Identify which cell holds the provided text, then report its (x, y) central coordinate. 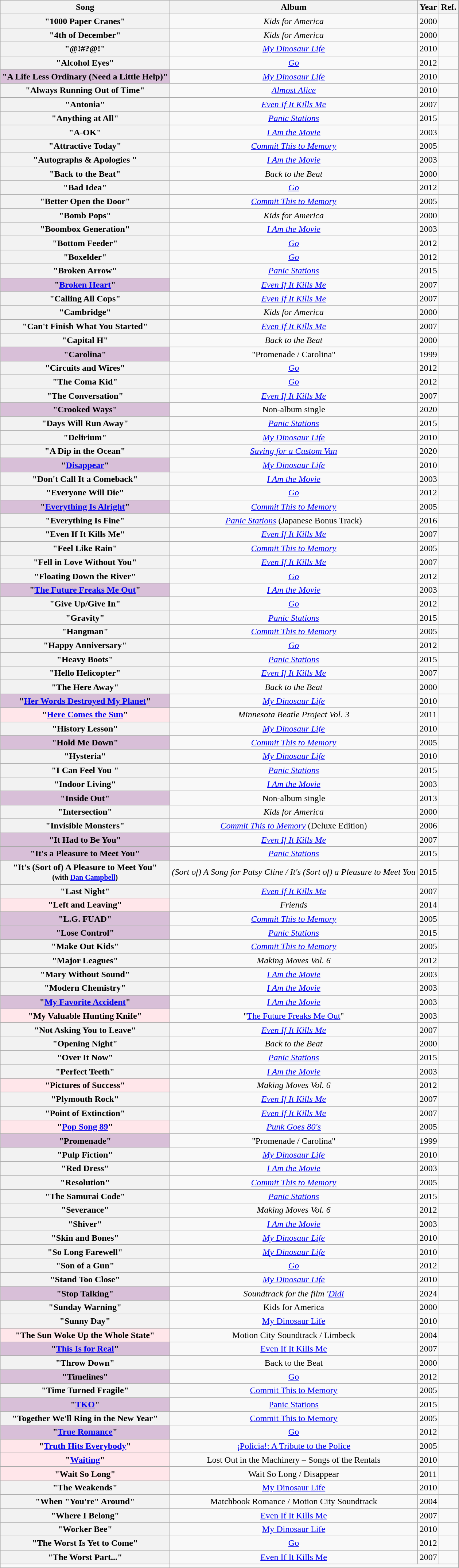
"Inside Out" (85, 798)
"Better Open the Door" (85, 202)
"Waiting" (85, 1460)
"1000 Paper Cranes" (85, 21)
"It's a Pleasure to Meet You" (85, 854)
"Crooked Ways" (85, 410)
2024 (428, 1294)
"Left and Leaving" (85, 905)
"@!#?@!" (85, 49)
"Back to the Beat" (85, 174)
"Make Out Kids" (85, 947)
"Carolina" (85, 354)
"Major Leagues" (85, 960)
"Invisible Monsters" (85, 826)
"Together We'll Ring in the New Year" (85, 1418)
¡Policia!: A Tribute to the Police (294, 1446)
"Shiver" (85, 1224)
Year (428, 7)
"Disappear" (85, 465)
"Capital H" (85, 340)
"It Had to Be You" (85, 839)
"Sunny Day" (85, 1321)
Saving for a Custom Van (294, 451)
Minnesota Beatle Project Vol. 3 (294, 715)
"Red Dress" (85, 1169)
"Skin and Bones" (85, 1238)
"The Coma Kid" (85, 382)
"My Valuable Hunting Knife" (85, 1016)
"Time Turned Fragile" (85, 1390)
"Her Words Destroyed My Planet" (85, 701)
"L.G. FUAD" (85, 919)
Song (85, 7)
"The Worst Part..." (85, 1557)
"Timelines" (85, 1377)
"Cambridge" (85, 312)
"This Is for Real" (85, 1349)
"Gravity" (85, 618)
"Over It Now" (85, 1057)
"Resolution" (85, 1182)
"Heavy Boots" (85, 659)
"Hysteria" (85, 756)
"The Samurai Code" (85, 1196)
"The Worst Is Yet to Come" (85, 1543)
"Opening Night" (85, 1044)
"It's (Sort of) A Pleasure to Meet You"(with Dan Campbell) (85, 873)
Album (294, 7)
"Broken Heart" (85, 285)
Ref. (448, 7)
"Anything at All" (85, 118)
"Don't Call It a Comeback" (85, 479)
"History Lesson" (85, 729)
"Truth Hits Everybody" (85, 1446)
"A Life Less Ordinary (Need a Little Help)" (85, 77)
"Point of Extinction" (85, 1113)
Punk Goes 80's (294, 1127)
"Here Comes the Sun" (85, 715)
"Boxelder" (85, 257)
"Broken Arrow" (85, 271)
"Everyone Will Die" (85, 493)
"Attractive Today" (85, 146)
"Even If It Kills Me" (85, 534)
"Circuits and Wires" (85, 368)
"Hold Me Down" (85, 742)
"Bomb Pops" (85, 215)
"Son of a Gun" (85, 1265)
"Lose Control" (85, 933)
"The Conversation" (85, 395)
"True Romance" (85, 1432)
"Happy Anniversary" (85, 645)
"Mary Without Sound" (85, 974)
Wait So Long / Disappear (294, 1474)
Commit This to Memory (Deluxe Edition) (294, 826)
Matchbook Romance / Motion City Soundtrack (294, 1501)
"Perfect Teeth" (85, 1071)
2014 (428, 905)
"TKO" (85, 1404)
"I Can Feel You " (85, 770)
"Feel Like Rain" (85, 548)
Motion City Soundtrack / Limbeck (294, 1335)
"Pulp Fiction" (85, 1155)
"Floating Down the River" (85, 576)
"Antonia" (85, 104)
"Hello Helicopter" (85, 673)
Soundtrack for the film 'Dìdi (294, 1294)
Lost Out in the Machinery – Songs of the Rentals (294, 1460)
"Always Running Out of Time" (85, 90)
"Modern Chemistry" (85, 988)
"Wait So Long" (85, 1474)
"Not Asking You to Leave" (85, 1030)
"Promenade" (85, 1141)
(Sort of) A Song for Patsy Cline / It's (Sort of) a Pleasure to Meet You (294, 873)
"Indoor Living" (85, 784)
"Alcohol Eyes" (85, 63)
"Boombox Generation" (85, 229)
"Everything Is Fine" (85, 520)
"A Dip in the Ocean" (85, 451)
"Worker Bee" (85, 1529)
"Bottom Feeder" (85, 243)
"Intersection" (85, 812)
"Severance" (85, 1210)
"Give Up/Give In" (85, 604)
"The Weakends" (85, 1487)
"Sunday Warning" (85, 1307)
"Days Will Run Away" (85, 424)
"Everything Is Alright" (85, 507)
Almost Alice (294, 90)
"Delirium" (85, 437)
"My Favorite Accident" (85, 1002)
Panic Stations (Japanese Bonus Track) (294, 520)
"When "You're" Around" (85, 1501)
"Fell in Love Without You" (85, 562)
"Stand Too Close" (85, 1279)
"Pictures of Success" (85, 1085)
"Bad Idea" (85, 188)
"The Sun Woke Up the Whole State" (85, 1335)
"Autographs & Apologies " (85, 160)
2016 (428, 520)
"Last Night" (85, 891)
"Pop Song 89" (85, 1127)
"Throw Down" (85, 1363)
2006 (428, 826)
"The Here Away" (85, 687)
"Can't Finish What You Started" (85, 326)
"Calling All Cops" (85, 299)
"Plymouth Rock" (85, 1099)
"Stop Talking" (85, 1294)
"4th of December" (85, 35)
Friends (294, 905)
"So Long Farewell" (85, 1252)
"Hangman" (85, 632)
2013 (428, 798)
"Where I Belong" (85, 1515)
"A-OK" (85, 132)
